Output the (x, y) coordinate of the center of the cell containing the given text.  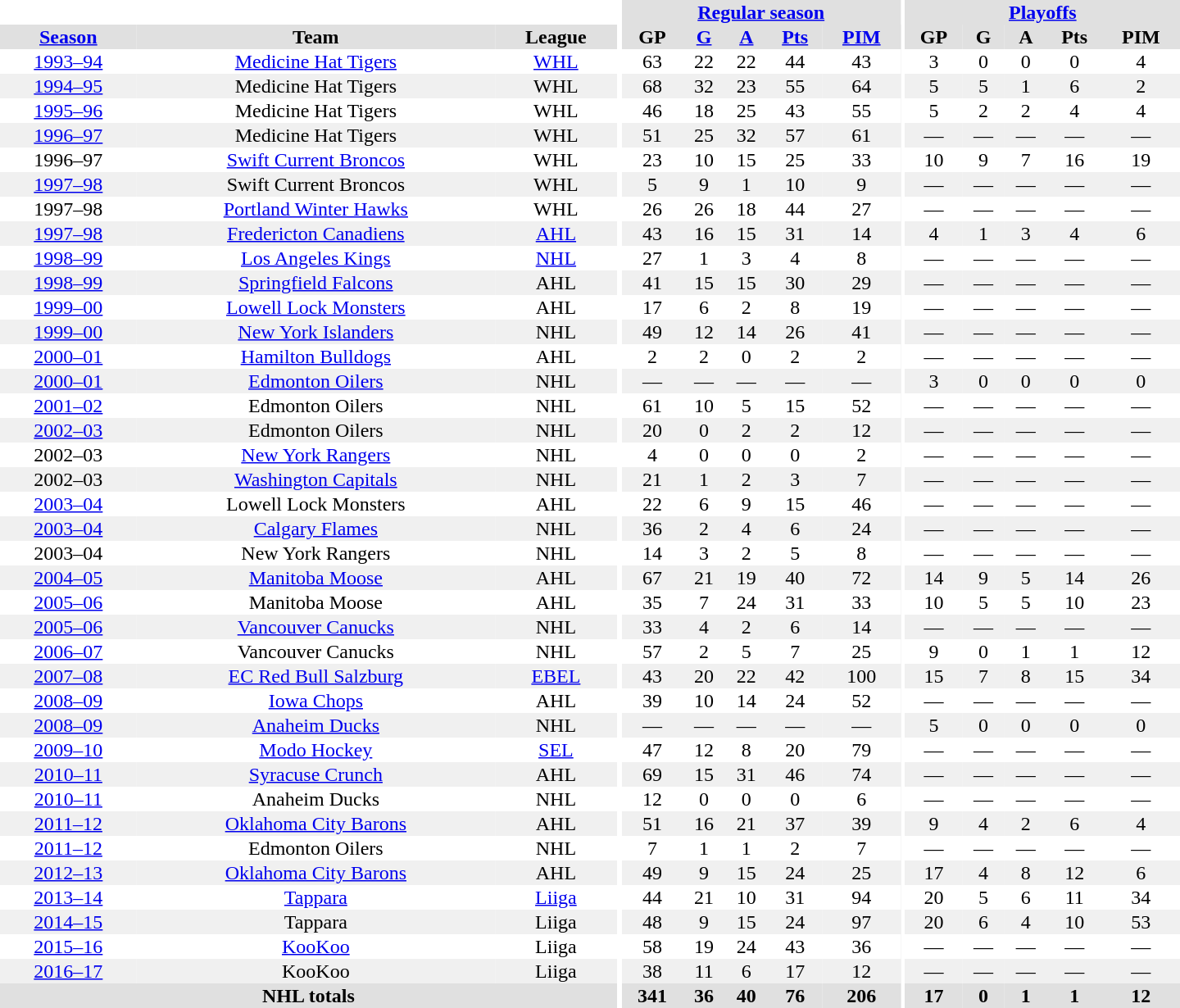
Portland Winter Hawks (316, 209)
76 (795, 996)
EBEL (556, 676)
100 (862, 676)
Washington Capitals (316, 479)
2006–07 (69, 652)
64 (862, 86)
Springfield Falcons (316, 283)
SEL (556, 750)
37 (795, 824)
Fredericton Canadiens (316, 234)
NHL totals (308, 996)
47 (652, 750)
2016–17 (69, 971)
38 (652, 971)
53 (1141, 922)
67 (652, 578)
2014–15 (69, 922)
97 (862, 922)
30 (795, 283)
2001–02 (69, 406)
1994–95 (69, 86)
Playoffs (1042, 12)
69 (652, 774)
63 (652, 61)
206 (862, 996)
Iowa Chops (316, 701)
Team (316, 37)
Calgary Flames (316, 529)
341 (652, 996)
Hamilton Bulldogs (316, 356)
48 (652, 922)
79 (862, 750)
1995–96 (69, 111)
Syracuse Crunch (316, 774)
68 (652, 86)
58 (652, 947)
New York Islanders (316, 332)
Modo Hockey (316, 750)
Regular season (761, 12)
74 (862, 774)
2015–16 (69, 947)
42 (795, 676)
Los Angeles Kings (316, 258)
94 (862, 897)
72 (862, 578)
2009–10 (69, 750)
35 (652, 602)
EC Red Bull Salzburg (316, 676)
2012–13 (69, 873)
League (556, 37)
Season (69, 37)
2007–08 (69, 676)
2004–05 (69, 578)
29 (862, 283)
2013–14 (69, 897)
1993–94 (69, 61)
